Extract the [x, y] coordinate from the center of the cell holding the provided text.  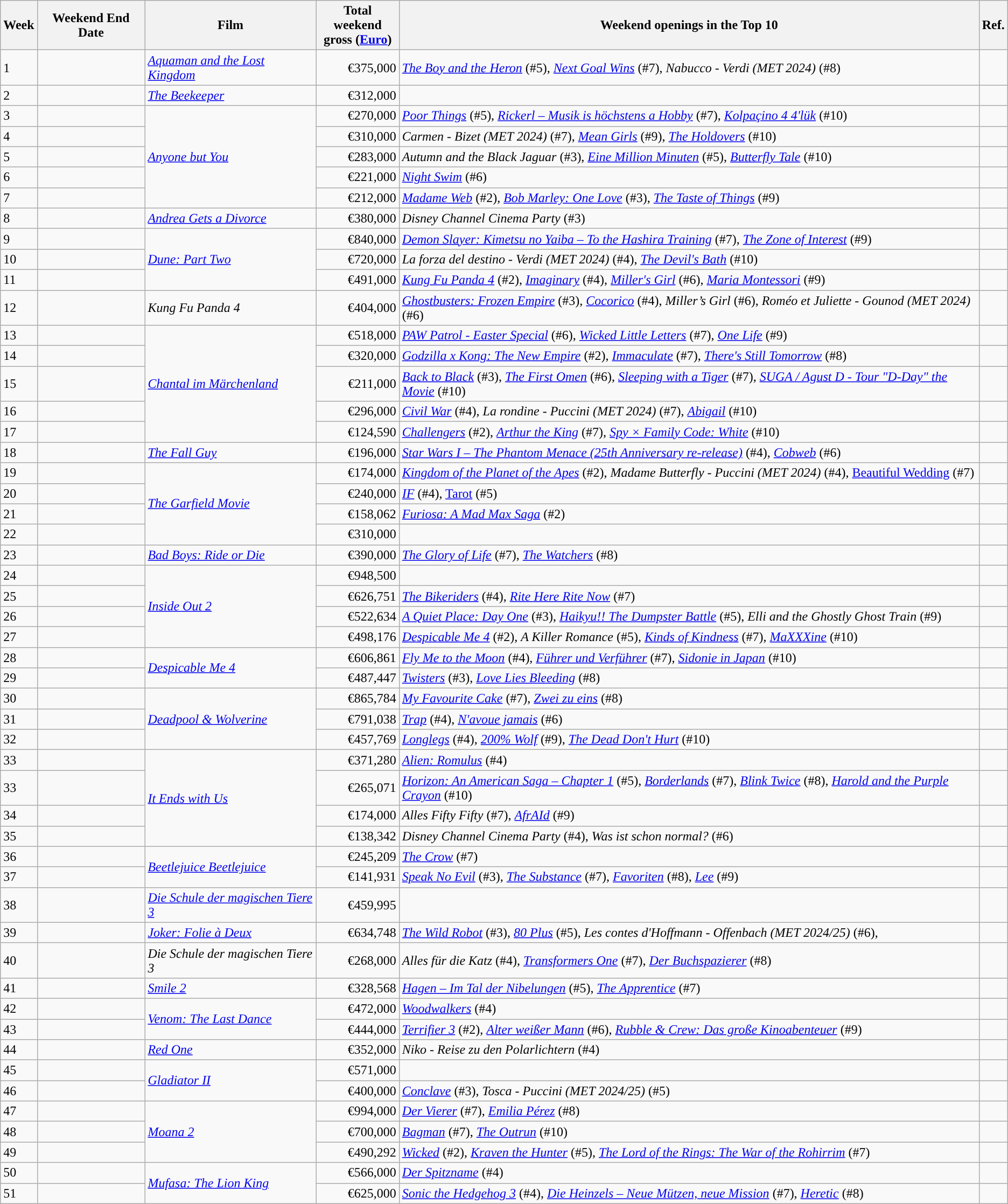
€444,000 [358, 1029]
€245,209 [358, 857]
Godzilla x Kong: The New Empire (#2), Immaculate (#7), There's Still Tomorrow (#8) [689, 356]
29 [19, 678]
Demon Slayer: Kimetsu no Yaiba – To the Hashira Training (#7), The Zone of Interest (#9) [689, 239]
19 [19, 473]
Autumn and the Black Jaguar (#3), Eine Million Minuten (#5), Butterfly Tale (#10) [689, 157]
17 [19, 432]
Carmen - Bizet (MET 2024) (#7), Mean Girls (#9), The Holdovers (#10) [689, 136]
Madame Web (#2), Bob Marley: One Love (#3), The Taste of Things (#9) [689, 198]
Kingdom of the Planet of the Apes (#2), Madame Butterfly - Puccini (MET 2024) (#4), Beautiful Wedding (#7) [689, 473]
Andrea Gets a Divorce [230, 218]
44 [19, 1050]
The Wild Robot (#3), 80 Plus (#5), Les contes d'Hoffmann - Offenbach (MET 2024/25) (#6), [689, 932]
3 [19, 116]
The Garfield Movie [230, 504]
Joker: Folie à Deux [230, 932]
€606,861 [358, 658]
30 [19, 699]
34 [19, 816]
18 [19, 453]
Venom: The Last Dance [230, 1019]
Red One [230, 1050]
40 [19, 960]
Trap (#4), N'avoue jamais (#6) [689, 719]
€840,000 [358, 239]
It Ends with Us [230, 798]
€400,000 [358, 1091]
1 [19, 68]
Furiosa: A Mad Max Saga (#2) [689, 514]
€491,000 [358, 280]
€380,000 [358, 218]
10 [19, 259]
35 [19, 836]
23 [19, 555]
Chantal im Märchenland [230, 384]
€459,995 [358, 905]
Dune: Part Two [230, 259]
€518,000 [358, 336]
€390,000 [358, 555]
Week [19, 25]
The Bikeriders (#4), Rite Here Rite Now (#7) [689, 596]
Woodwalkers (#4) [689, 1008]
8 [19, 218]
€196,000 [358, 453]
My Favourite Cake (#7), Zwei zu eins (#8) [689, 699]
Longlegs (#4), 200% Wolf (#9), The Dead Don't Hurt (#10) [689, 740]
€124,590 [358, 432]
Horizon: An American Saga – Chapter 1 (#5), Borderlands (#7), Blink Twice (#8), Harold and the Purple Crayon (#10) [689, 788]
5 [19, 157]
Ghostbusters: Frozen Empire (#3), Cocorico (#4), Miller’s Girl (#6), Roméo et Juliette - Gounod (MET 2024) (#6) [689, 307]
Disney Channel Cinema Party (#4), Was ist schon normal? (#6) [689, 836]
Despicable Me 4 [230, 668]
The Glory of Life (#7), The Watchers (#8) [689, 555]
37 [19, 877]
The Boy and the Heron (#5), Next Goal Wins (#7), Nabucco - Verdi (MET 2024) (#8) [689, 68]
€457,769 [358, 740]
39 [19, 932]
€948,500 [358, 575]
The Fall Guy [230, 453]
Der Vierer (#7), Emilia Pérez (#8) [689, 1111]
€371,280 [358, 760]
€352,000 [358, 1050]
€138,342 [358, 836]
43 [19, 1029]
Niko - Reise zu den Polarlichtern (#4) [689, 1050]
€320,000 [358, 356]
Kung Fu Panda 4 [230, 307]
€312,000 [358, 95]
45 [19, 1070]
9 [19, 239]
Weekend End Date [91, 25]
16 [19, 412]
6 [19, 177]
La forza del destino - Verdi (MET 2024) (#4), The Devil's Bath (#10) [689, 259]
€268,000 [358, 960]
€700,000 [358, 1132]
Conclave (#3), Tosca - Puccini (MET 2024/25) (#5) [689, 1091]
15 [19, 384]
Wicked (#2), Kraven the Hunter (#5), The Lord of the Rings: The War of the Rohirrim (#7) [689, 1152]
Der Spitzname (#4) [689, 1173]
Hagen – Im Tal der Nibelungen (#5), The Apprentice (#7) [689, 988]
Mufasa: The Lion King [230, 1183]
7 [19, 198]
IF (#4), Tarot (#5) [689, 493]
48 [19, 1132]
The Crow (#7) [689, 857]
The Beekeeper [230, 95]
€566,000 [358, 1173]
Aquaman and the Lost Kingdom [230, 68]
Film [230, 25]
€270,000 [358, 116]
€221,000 [358, 177]
50 [19, 1173]
49 [19, 1152]
13 [19, 336]
Challengers (#2), Arthur the King (#7), Spy × Family Code: White (#10) [689, 432]
€634,748 [358, 932]
Alles für die Katz (#4), Transformers One (#7), Der Buchspazierer (#8) [689, 960]
26 [19, 616]
€994,000 [358, 1111]
47 [19, 1111]
€211,000 [358, 384]
€571,000 [358, 1070]
2 [19, 95]
€625,000 [358, 1193]
Terrifier 3 (#2), Alter weißer Mann (#6), Rubble & Crew: Das große Kinoabenteuer (#9) [689, 1029]
25 [19, 596]
€720,000 [358, 259]
20 [19, 493]
Smile 2 [230, 988]
€404,000 [358, 307]
51 [19, 1193]
Fly Me to the Moon (#4), Führer und Verführer (#7), Sidonie in Japan (#10) [689, 658]
31 [19, 719]
Bad Boys: Ride or Die [230, 555]
Moana 2 [230, 1132]
Ref. [993, 25]
21 [19, 514]
€265,071 [358, 788]
Civil War (#4), La rondine - Puccini (MET 2024) (#7), Abigail (#10) [689, 412]
38 [19, 905]
€498,176 [358, 637]
Gladiator II [230, 1081]
€296,000 [358, 412]
€472,000 [358, 1008]
Bagman (#7), The Outrun (#10) [689, 1132]
€626,751 [358, 596]
Alien: Romulus (#4) [689, 760]
46 [19, 1091]
€141,931 [358, 877]
€212,000 [358, 198]
14 [19, 356]
24 [19, 575]
36 [19, 857]
€328,568 [358, 988]
€487,447 [358, 678]
PAW Patrol - Easter Special (#6), Wicked Little Letters (#7), One Life (#9) [689, 336]
27 [19, 637]
42 [19, 1008]
Back to Black (#3), The First Omen (#6), Sleeping with a Tiger (#7), SUGA / Agust D - Tour "D-Day" the Movie (#10) [689, 384]
€791,038 [358, 719]
€865,784 [358, 699]
€158,062 [358, 514]
41 [19, 988]
Weekend openings in the Top 10 [689, 25]
Beetlejuice Beetlejuice [230, 867]
Disney Channel Cinema Party (#3) [689, 218]
12 [19, 307]
Total weekendgross (Euro) [358, 25]
Deadpool & Wolverine [230, 719]
€522,634 [358, 616]
€490,292 [358, 1152]
Anyone but You [230, 157]
Poor Things (#5), Rickerl – Musik is höchstens a Hobby (#7), Kolpaçino 4 4'lük (#10) [689, 116]
Sonic the Hedgehog 3 (#4), Die Heinzels – Neue Mützen, neue Mission (#7), Heretic (#8) [689, 1193]
€240,000 [358, 493]
Alles Fifty Fifty (#7), AfrAId (#9) [689, 816]
Star Wars I – The Phantom Menace (25th Anniversary re-release) (#4), Cobweb (#6) [689, 453]
Despicable Me 4 (#2), A Killer Romance (#5), Kinds of Kindness (#7), MaXXXine (#10) [689, 637]
€375,000 [358, 68]
Kung Fu Panda 4 (#2), Imaginary (#4), Miller's Girl (#6), Maria Montessori (#9) [689, 280]
32 [19, 740]
22 [19, 534]
28 [19, 658]
4 [19, 136]
11 [19, 280]
Speak No Evil (#3), The Substance (#7), Favoriten (#8), Lee (#9) [689, 877]
A Quiet Place: Day One (#3), Haikyu!! The Dumpster Battle (#5), Elli and the Ghostly Ghost Train (#9) [689, 616]
Twisters (#3), Love Lies Bleeding (#8) [689, 678]
Inside Out 2 [230, 606]
€283,000 [358, 157]
Night Swim (#6) [689, 177]
